Find where the given text appears and provide that cell's center as [X, Y] coordinate. 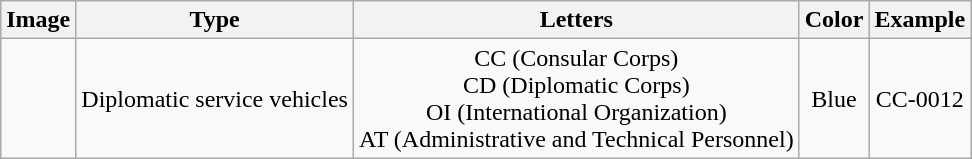
Image [38, 20]
CC (Consular Corps)CD (Diplomatic Corps)OI (International Organization)AT (Administrative and Technical Personnel) [576, 98]
Color [834, 20]
Letters [576, 20]
Type [215, 20]
Diplomatic service vehicles [215, 98]
Example [920, 20]
Blue [834, 98]
CC-0012 [920, 98]
